Search for the cell housing the specified text and yield its [x, y] center coordinate. 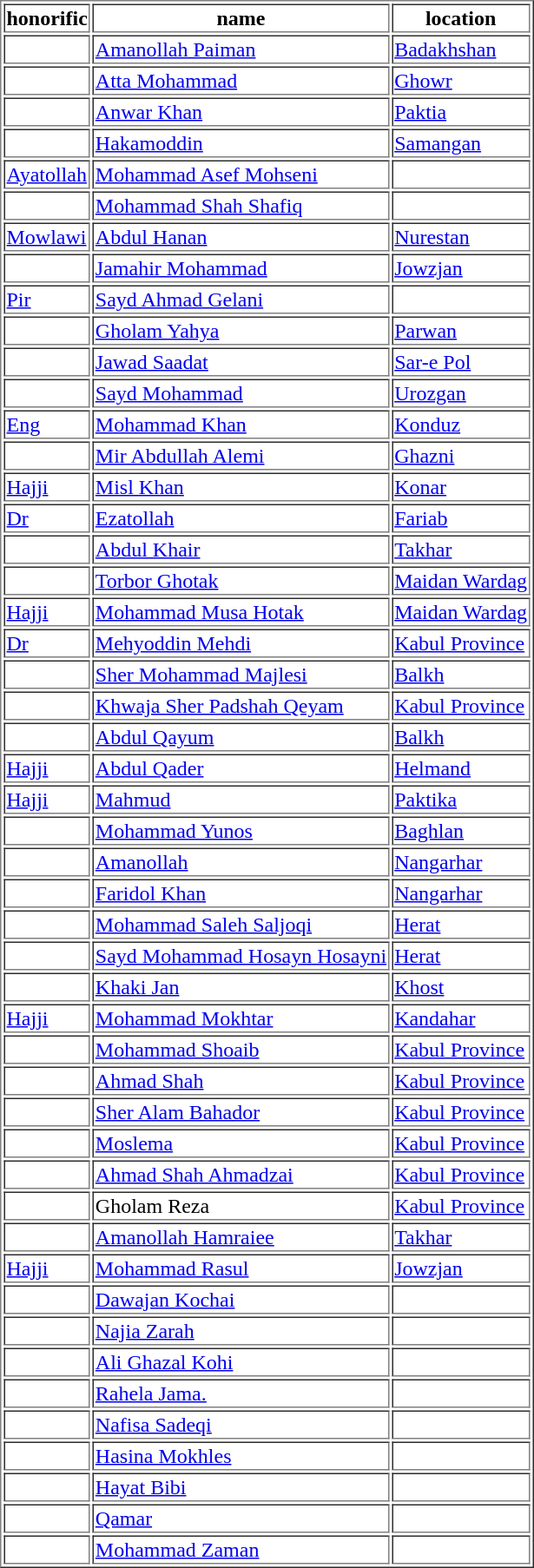
Nafisa Sadeqi [241, 1424]
Khwaja Sher Padshah Qeyam [241, 705]
Rahela Jama. [241, 1393]
name [241, 17]
Sayd Ahmad Gelani [241, 299]
Konar [460, 486]
Fariab [460, 517]
Parwan [460, 330]
Abdul Qayum [241, 736]
Abdul Hanan [241, 236]
Ezatollah [241, 517]
Hasina Mokhles [241, 1455]
Ayatollah [47, 174]
Moslema [241, 1143]
Khost [460, 986]
Najia Zarah [241, 1330]
Mowlawi [47, 236]
Abdul Khair [241, 549]
Sayd Mohammad [241, 392]
Ahmad Shah Ahmadzai [241, 1174]
Sher Alam Bahador [241, 1111]
Abdul Qader [241, 768]
Paktia [460, 111]
Baghlan [460, 830]
Jawad Saadat [241, 361]
Amanollah [241, 861]
Dawajan Kochai [241, 1299]
Mohammad Shoaib [241, 1049]
Mohammad Yunos [241, 830]
Misl Khan [241, 486]
Amanollah Hamraiee [241, 1236]
Mir Abdullah Alemi [241, 455]
Mohammad Rasul [241, 1268]
honorific [47, 17]
Mohammad Khan [241, 424]
Anwar Khan [241, 111]
Eng [47, 424]
Faridol Khan [241, 893]
location [460, 17]
Mohammad Musa Hotak [241, 611]
Mohammad Mokhtar [241, 1018]
Amanollah Paiman [241, 49]
Mahmud [241, 799]
Samangan [460, 142]
Mehyoddin Mehdi [241, 642]
Mohammad Saleh Saljoqi [241, 924]
Torbor Ghotak [241, 580]
Sar-e Pol [460, 361]
Badakhshan [460, 49]
Hakamoddin [241, 142]
Pir [47, 299]
Sher Mohammad Majlesi [241, 674]
Khaki Jan [241, 986]
Atta Mohammad [241, 80]
Ghowr [460, 80]
Urozgan [460, 392]
Ahmad Shah [241, 1080]
Konduz [460, 424]
Gholam Reza [241, 1205]
Paktika [460, 799]
Ali Ghazal Kohi [241, 1361]
Sayd Mohammad Hosayn Hosayni [241, 955]
Ghazni [460, 455]
Mohammad Asef Mohseni [241, 174]
Qamar [241, 1518]
Mohammad Zaman [241, 1549]
Helmand [460, 768]
Jamahir Mohammad [241, 267]
Gholam Yahya [241, 330]
Kandahar [460, 1018]
Mohammad Shah Shafiq [241, 205]
Hayat Bibi [241, 1486]
Nurestan [460, 236]
